Detect which cell encompasses the target text, then output its (X, Y) center coordinate. 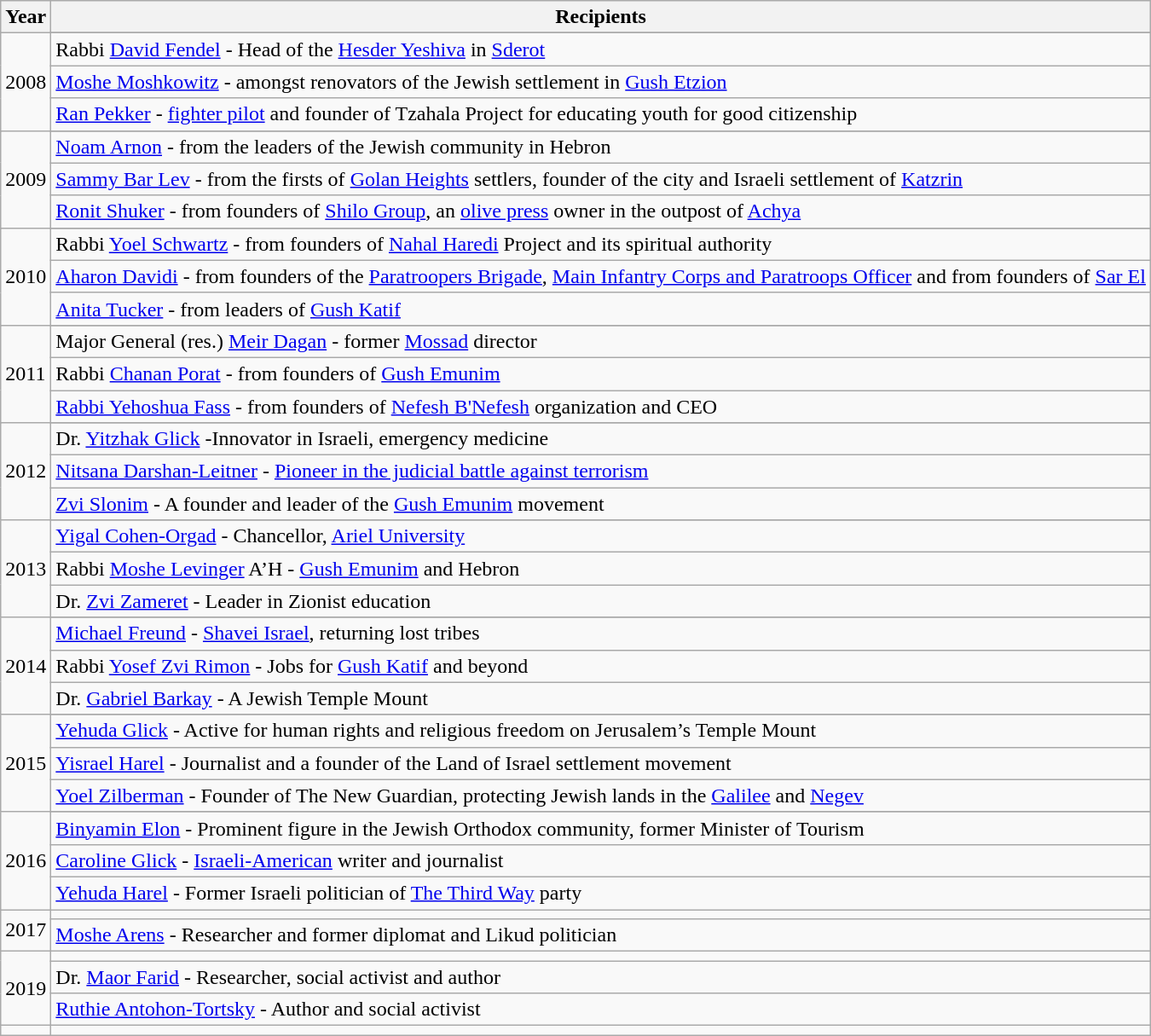
Yoel Zilberman - Founder of The New Guardian, protecting Jewish lands in the Galilee and Negev (601, 796)
2009 (26, 179)
2013 (26, 569)
Moshe Arens - Researcher and former diplomat and Likud politician (601, 935)
Rabbi Yehoshua Fass - from founders of Nefesh B'Nefesh organization and CEO (601, 407)
Zvi Slonim - A founder and leader of the Gush Emunim movement (601, 504)
Ran Pekker - fighter pilot and founder of Tzahala Project for educating youth for good citizenship (601, 114)
2014 (26, 666)
Moshe Moshkowitz - amongst renovators of the Jewish settlement in Gush Etzion (601, 82)
Caroline Glick - Israeli-American writer and journalist (601, 860)
Yisrael Harel - Journalist and a founder of the Land of Israel settlement movement (601, 763)
Yigal Cohen-Orgad - Chancellor, Ariel University (601, 536)
2008 (26, 82)
Rabbi Moshe Levinger A’H - Gush Emunim and Hebron (601, 569)
Yehuda Harel - Former Israeli politician of The Third Way party (601, 893)
Rabbi Chanan Porat - from founders of Gush Emunim (601, 373)
Aharon Davidi - from founders of the Paratroopers Brigade, Main Infantry Corps and Paratroops Officer and from founders of Sar El (601, 276)
Michael Freund - Shavei Israel, returning lost tribes (601, 634)
Year (26, 17)
Nitsana Darshan-Leitner - Pioneer in the judicial battle against terrorism (601, 472)
Sammy Bar Lev - from the firsts of Golan Heights settlers, founder of the city and Israeli settlement of Katzrin (601, 179)
Noam Arnon - from the leaders of the Jewish community in Hebron (601, 147)
2012 (26, 472)
Rabbi Yoel Schwartz - from founders of Nahal Haredi Project and its spiritual authority (601, 244)
Yehuda Glick - Active for human rights and religious freedom on Jerusalem’s Temple Mount (601, 731)
Major General (res.) Meir Dagan - former Mossad director (601, 341)
Dr. Zvi Zameret - Leader in Zionist education (601, 601)
Rabbi Yosef Zvi Rimon - Jobs for Gush Katif and beyond (601, 666)
Dr. Gabriel Barkay - A Jewish Temple Mount (601, 698)
2010 (26, 276)
Ruthie Antohon-Tortsky - Author and social activist (601, 1010)
Dr. Yitzhak Glick -Innovator in Israeli, emergency medicine (601, 439)
Rabbi David Fendel - Head of the Hesder Yeshiva in Sderot (601, 49)
2017 (26, 929)
Anita Tucker - from leaders of Gush Katif (601, 309)
Ronit Shuker - from founders of Shilo Group, an olive press owner in the outpost of Achya (601, 211)
2016 (26, 860)
Dr. Maor Farid - Researcher, social activist and author (601, 977)
2015 (26, 763)
Binyamin Elon - Prominent figure in the Jewish Orthodox community, former Minister of Tourism (601, 828)
2011 (26, 373)
Recipients (601, 17)
2019 (26, 989)
